Output the [X, Y] coordinate of the center of the cell containing the given text.  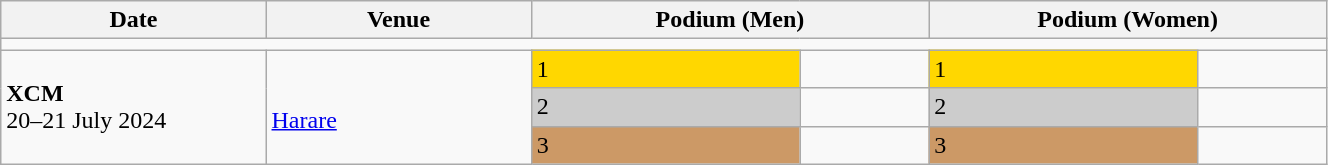
Venue [398, 20]
Podium (Men) [730, 20]
XCM 20–21 July 2024 [134, 107]
Date [134, 20]
Podium (Women) [1128, 20]
Harare [398, 107]
